Return the (X, Y) coordinate for the center point of the cell that contains the specified text.  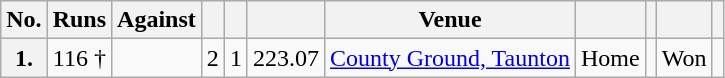
No. (24, 20)
Venue (450, 20)
223.07 (286, 58)
1 (236, 58)
116 † (79, 58)
1. (24, 58)
County Ground, Taunton (450, 58)
2 (212, 58)
Home (610, 58)
Runs (79, 20)
Against (157, 20)
Won (684, 58)
